Provide the [x, y] coordinate of the cell's center where the given text is located.  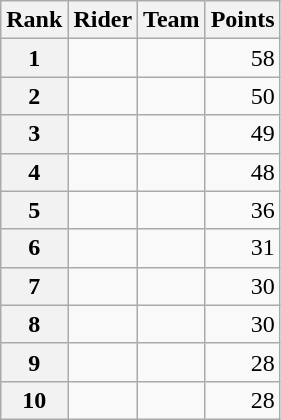
Rider [103, 20]
7 [34, 286]
31 [242, 248]
Points [242, 20]
Team [172, 20]
36 [242, 210]
5 [34, 210]
8 [34, 324]
50 [242, 96]
49 [242, 134]
48 [242, 172]
6 [34, 248]
2 [34, 96]
4 [34, 172]
3 [34, 134]
1 [34, 58]
10 [34, 400]
Rank [34, 20]
9 [34, 362]
58 [242, 58]
